Locate the cell with the specified text and output its (X, Y) center coordinate. 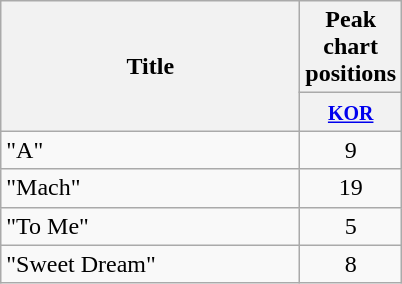
19 (351, 188)
Peak chart positions (351, 47)
"To Me" (150, 226)
"Sweet Dream" (150, 264)
KOR (351, 112)
8 (351, 264)
9 (351, 150)
"A" (150, 150)
Title (150, 66)
5 (351, 226)
"Mach" (150, 188)
